Capture the cell that displays the provided text and extract its [X, Y] central coordinate. 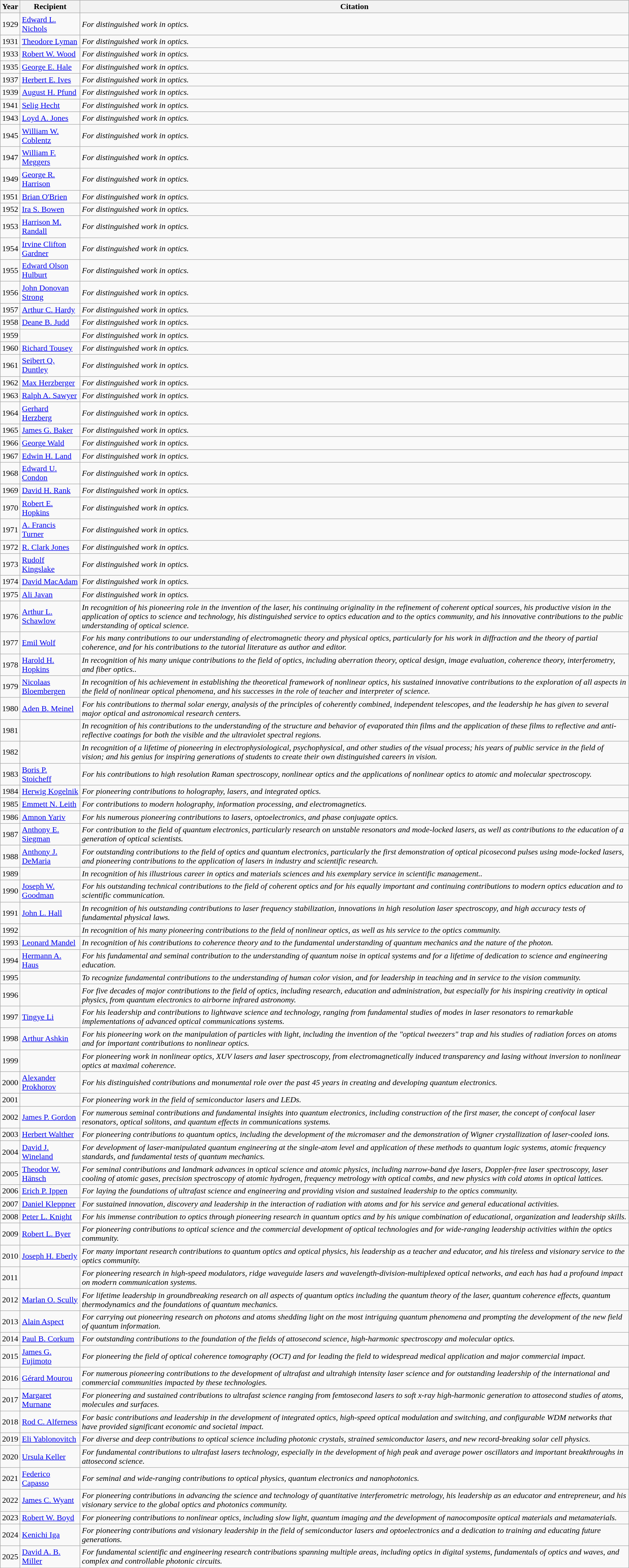
1969 [10, 491]
1974 [10, 582]
2021 [10, 1478]
2024 [10, 1535]
For contributions to modern holography, information processing, and electromagnetics. [354, 804]
1958 [10, 322]
Theodor W. Hänsch [50, 1174]
Seibert Q. Duntley [50, 365]
David J. Wineland [50, 1152]
2008 [10, 1217]
August H. Pfund [50, 92]
George E. Hale [50, 67]
2018 [10, 1422]
1964 [10, 413]
1972 [10, 547]
1962 [10, 383]
2000 [10, 1083]
For sustained innovation, discovery and leadership in the interaction of radiation with atoms and for his service and general educational activities. [354, 1204]
Robert L. Byer [50, 1234]
Edward L. Nichols [50, 24]
2010 [10, 1256]
James G. Fujimoto [50, 1356]
1971 [10, 530]
Leonard Mandel [50, 943]
Irvine Clifton Gardner [50, 249]
2019 [10, 1439]
Herwig Kogelnik [50, 792]
1963 [10, 395]
For seminal and wide-ranging contributions to optical physics, quantum electronics and nanophotonics. [354, 1478]
In recognition of his many pioneering contributions to the field of nonlinear optics, as well as his service to the optics community. [354, 930]
Harold H. Hopkins [50, 664]
1961 [10, 365]
1980 [10, 708]
1939 [10, 92]
Ralph A. Sawyer [50, 395]
1953 [10, 227]
Alexander Prokhorov [50, 1083]
2023 [10, 1518]
Deane B. Judd [50, 322]
1945 [10, 135]
2022 [10, 1500]
Arthur L. Schawlow [50, 616]
Edward U. Condon [50, 473]
Joseph H. Eberly [50, 1256]
Eli Yablonovitch [50, 1439]
2009 [10, 1234]
Rod C. Alferness [50, 1422]
Aden B. Meinel [50, 708]
Herbert E. Ives [50, 80]
2016 [10, 1378]
David MacAdam [50, 582]
Emmett N. Leith [50, 804]
Amnon Yariv [50, 817]
James G. Baker [50, 430]
1976 [10, 616]
David A. B. Miller [50, 1557]
1943 [10, 118]
Gérard Mourou [50, 1378]
Tingye Li [50, 1017]
Paul B. Corkum [50, 1339]
1949 [10, 179]
1991 [10, 913]
1982 [10, 752]
Kenichi Iga [50, 1535]
1937 [10, 80]
1966 [10, 443]
Ali Javan [50, 595]
1941 [10, 105]
Hermann A. Haus [50, 960]
1986 [10, 817]
A. Francis Turner [50, 530]
James C. Wyant [50, 1500]
Arthur C. Hardy [50, 310]
Arthur Ashkin [50, 1038]
1992 [10, 930]
Herbert Walther [50, 1135]
Peter L. Knight [50, 1217]
James P. Gordon [50, 1117]
William W. Coblentz [50, 135]
John Donovan Strong [50, 293]
Richard Tousey [50, 348]
R. Clark Jones [50, 547]
William F. Meggers [50, 157]
1929 [10, 24]
1955 [10, 270]
2002 [10, 1117]
1998 [10, 1038]
David H. Rank [50, 491]
For pioneering work in the field of semiconductor lasers and LEDs. [354, 1100]
1990 [10, 891]
1947 [10, 157]
2004 [10, 1152]
2025 [10, 1557]
For laying the foundations of ultrafast science and engineering and providing vision and sustained leadership to the optics community. [354, 1191]
1996 [10, 995]
Harrison M. Randall [50, 227]
Joseph W. Goodman [50, 891]
1933 [10, 54]
Year [10, 7]
1975 [10, 595]
1970 [10, 508]
For outstanding contributions to the foundation of the fields of attosecond science, high-harmonic spectroscopy and molecular optics. [354, 1339]
1967 [10, 456]
Max Herzberger [50, 383]
Alain Aspect [50, 1322]
1988 [10, 856]
1995 [10, 978]
1993 [10, 943]
1960 [10, 348]
Brian O'Brien [50, 197]
Margaret Murnane [50, 1400]
Rudolf Kingslake [50, 564]
2007 [10, 1204]
1959 [10, 335]
Ursula Keller [50, 1457]
2005 [10, 1174]
Selig Hecht [50, 105]
1994 [10, 960]
2006 [10, 1191]
For his numerous pioneering contributions to lasers, optoelectronics, and phase conjugate optics. [354, 817]
Edwin H. Land [50, 456]
1952 [10, 209]
Erich P. Ippen [50, 1191]
2012 [10, 1299]
1965 [10, 430]
2014 [10, 1339]
1935 [10, 67]
1985 [10, 804]
2013 [10, 1322]
In recognition of his illustrious career in optics and materials sciences and his exemplary service in scientific management.. [354, 874]
1978 [10, 664]
Robert W. Boyd [50, 1518]
Anthony J. DeMaria [50, 856]
1981 [10, 730]
2011 [10, 1278]
1983 [10, 774]
1973 [10, 564]
Citation [354, 7]
2001 [10, 1100]
Anthony E. Siegman [50, 835]
1989 [10, 874]
Federico Capasso [50, 1478]
1957 [10, 310]
In recognition of his contributions to coherence theory and to the fundamental understanding of quantum mechanics and the nature of the photon. [354, 943]
2017 [10, 1400]
Robert W. Wood [50, 54]
1931 [10, 41]
1987 [10, 835]
2003 [10, 1135]
1968 [10, 473]
Robert E. Hopkins [50, 508]
Loyd A. Jones [50, 118]
George R. Harrison [50, 179]
Marlan O. Scully [50, 1299]
1951 [10, 197]
Theodore Lyman [50, 41]
Ira S. Bowen [50, 209]
Nicolaas Bloembergen [50, 687]
Edward Olson Hulburt [50, 270]
1984 [10, 792]
Boris P. Stoicheff [50, 774]
Recipient [50, 7]
John L. Hall [50, 913]
2015 [10, 1356]
Gerhard Herzberg [50, 413]
1954 [10, 249]
Daniel Kleppner [50, 1204]
1979 [10, 687]
1997 [10, 1017]
1999 [10, 1061]
For pioneering contributions to holography, lasers, and integrated optics. [354, 792]
George Wald [50, 443]
2020 [10, 1457]
1977 [10, 643]
1956 [10, 293]
For his distinguished contributions and monumental role over the past 45 years in creating and developing quantum electronics. [354, 1083]
Emil Wolf [50, 643]
